Output the [X, Y] coordinate of the center of the cell containing the given text.  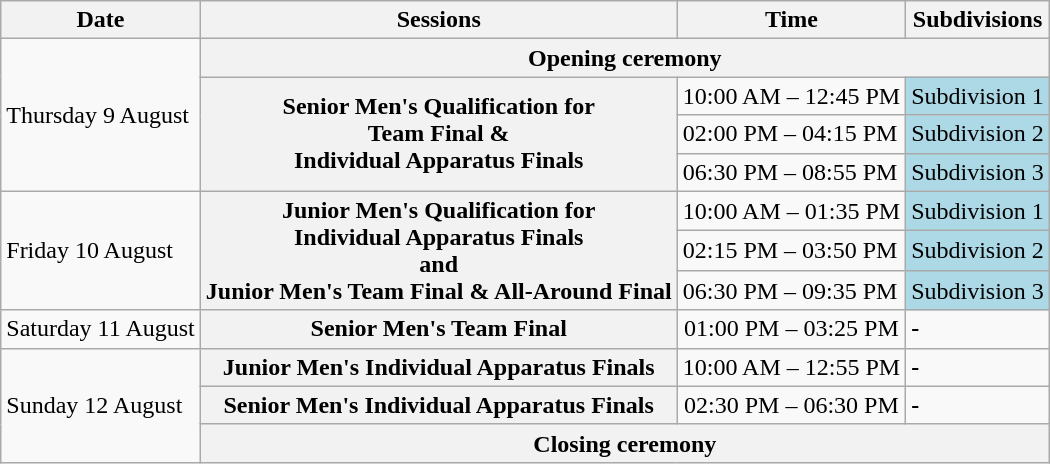
Subdivisions [978, 20]
Saturday 11 August [101, 329]
06:30 PM – 09:35 PM [791, 290]
Thursday 9 August [101, 115]
10:00 AM – 01:35 PM [791, 211]
Time [791, 20]
Junior Men's Qualification for Individual Apparatus Finals and Junior Men's Team Final & All-Around Final [438, 250]
10:00 AM – 12:55 PM [791, 367]
02:15 PM – 03:50 PM [791, 251]
02:30 PM – 06:30 PM [791, 405]
Closing ceremony [624, 443]
Date [101, 20]
Senior Men's Qualification for Team Final & Individual Apparatus Finals [438, 134]
02:00 PM – 04:15 PM [791, 134]
06:30 PM – 08:55 PM [791, 172]
10:00 AM – 12:45 PM [791, 96]
Senior Men's Team Final [438, 329]
01:00 PM – 03:25 PM [791, 329]
Junior Men's Individual Apparatus Finals [438, 367]
Sessions [438, 20]
Sunday 12 August [101, 405]
Friday 10 August [101, 250]
Opening ceremony [624, 58]
Senior Men's Individual Apparatus Finals [438, 405]
